Scan for the cell matching the given text and deliver its (x, y) coordinate at center. 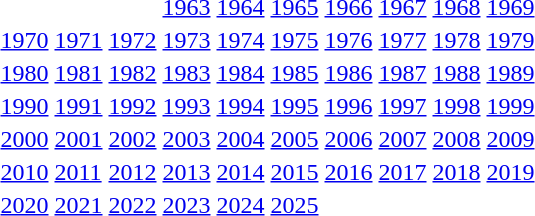
1991 (78, 106)
1976 (348, 40)
2006 (348, 139)
1978 (456, 40)
2008 (456, 139)
2001 (78, 139)
1985 (294, 73)
1996 (348, 106)
1992 (132, 106)
2004 (240, 139)
1995 (294, 106)
1987 (402, 73)
1971 (78, 40)
2003 (186, 139)
1981 (78, 73)
2018 (456, 172)
2002 (132, 139)
2007 (402, 139)
2011 (78, 172)
1998 (456, 106)
1974 (240, 40)
1994 (240, 106)
1997 (402, 106)
1988 (456, 73)
2014 (240, 172)
1983 (186, 73)
1993 (186, 106)
1986 (348, 73)
1972 (132, 40)
1973 (186, 40)
2013 (186, 172)
2016 (348, 172)
2012 (132, 172)
2017 (402, 172)
1977 (402, 40)
1984 (240, 73)
1975 (294, 40)
2015 (294, 172)
1982 (132, 73)
2005 (294, 139)
